Determine the [x, y] coordinate at the center of the cell enclosing the given text.  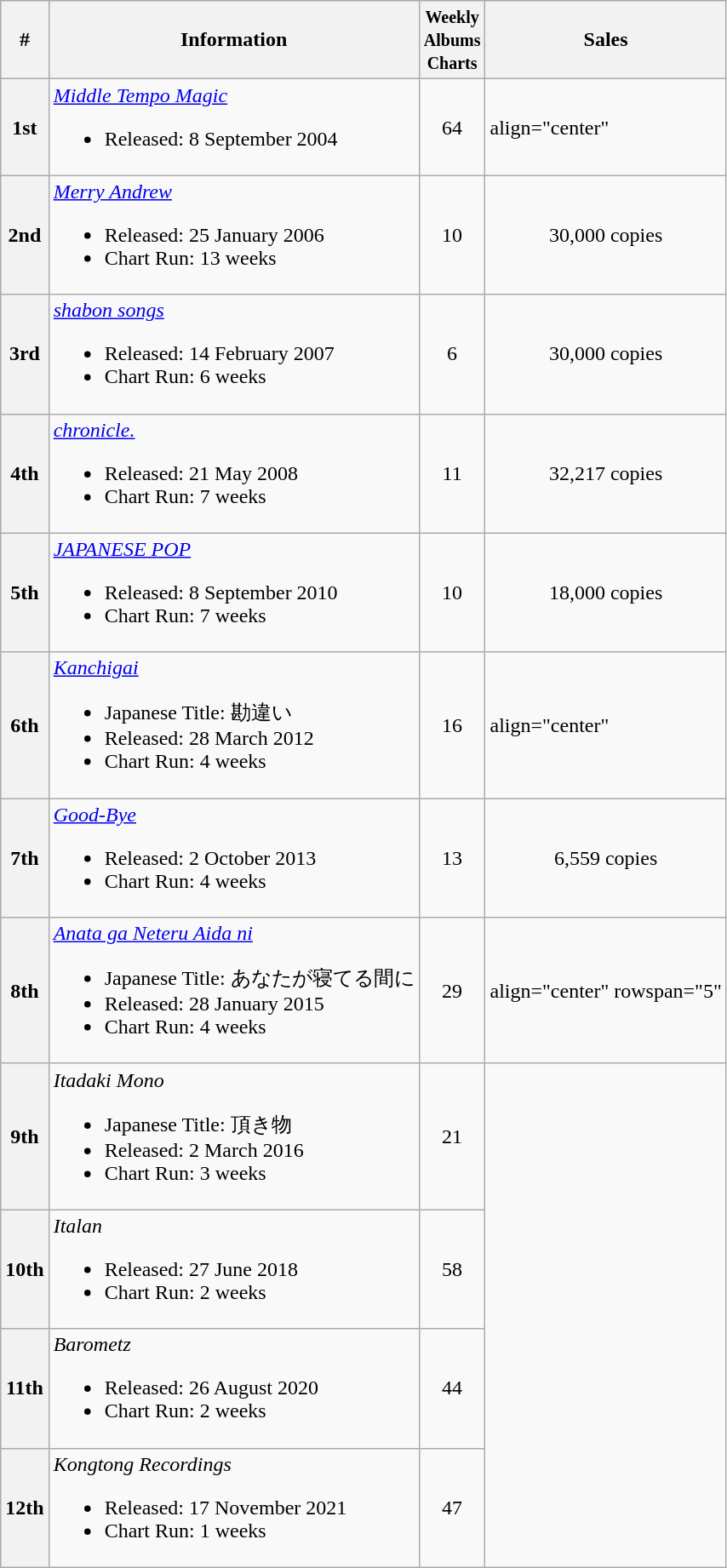
Itadaki MonoJapanese Title: 頂き物Released: 2 March 2016Chart Run: 3 weeks [233, 1136]
5th [25, 592]
13 [452, 858]
32,217 copies [606, 473]
JAPANESE POPReleased: 8 September 2010Chart Run: 7 weeks [233, 592]
1st [25, 128]
WeeklyAlbumsCharts [452, 40]
11th [25, 1388]
16 [452, 725]
Information [233, 40]
8th [25, 991]
3rd [25, 354]
11 [452, 473]
ItalanReleased: 27 June 2018Chart Run: 2 weeks [233, 1269]
7th [25, 858]
align="center" rowspan="5" [606, 991]
Sales [606, 40]
shabon songsReleased: 14 February 2007Chart Run: 6 weeks [233, 354]
21 [452, 1136]
47 [452, 1508]
9th [25, 1136]
BarometzReleased: 26 August 2020Chart Run: 2 weeks [233, 1388]
2nd [25, 235]
6 [452, 354]
58 [452, 1269]
12th [25, 1508]
6th [25, 725]
6,559 copies [606, 858]
Middle Tempo MagicReleased: 8 September 2004 [233, 128]
KanchigaiJapanese Title: 勘違いReleased: 28 March 2012Chart Run: 4 weeks [233, 725]
Merry AndrewReleased: 25 January 2006Chart Run: 13 weeks [233, 235]
18,000 copies [606, 592]
Good-ByeReleased: 2 October 2013Chart Run: 4 weeks [233, 858]
# [25, 40]
4th [25, 473]
64 [452, 128]
29 [452, 991]
10th [25, 1269]
Anata ga Neteru Aida niJapanese Title: あなたが寝てる間にReleased: 28 January 2015Chart Run: 4 weeks [233, 991]
chronicle.Released: 21 May 2008Chart Run: 7 weeks [233, 473]
Kongtong RecordingsReleased: 17 November 2021Chart Run: 1 weeks [233, 1508]
44 [452, 1388]
